For the text-containing cell, return its midpoint in (x, y) coordinate format. 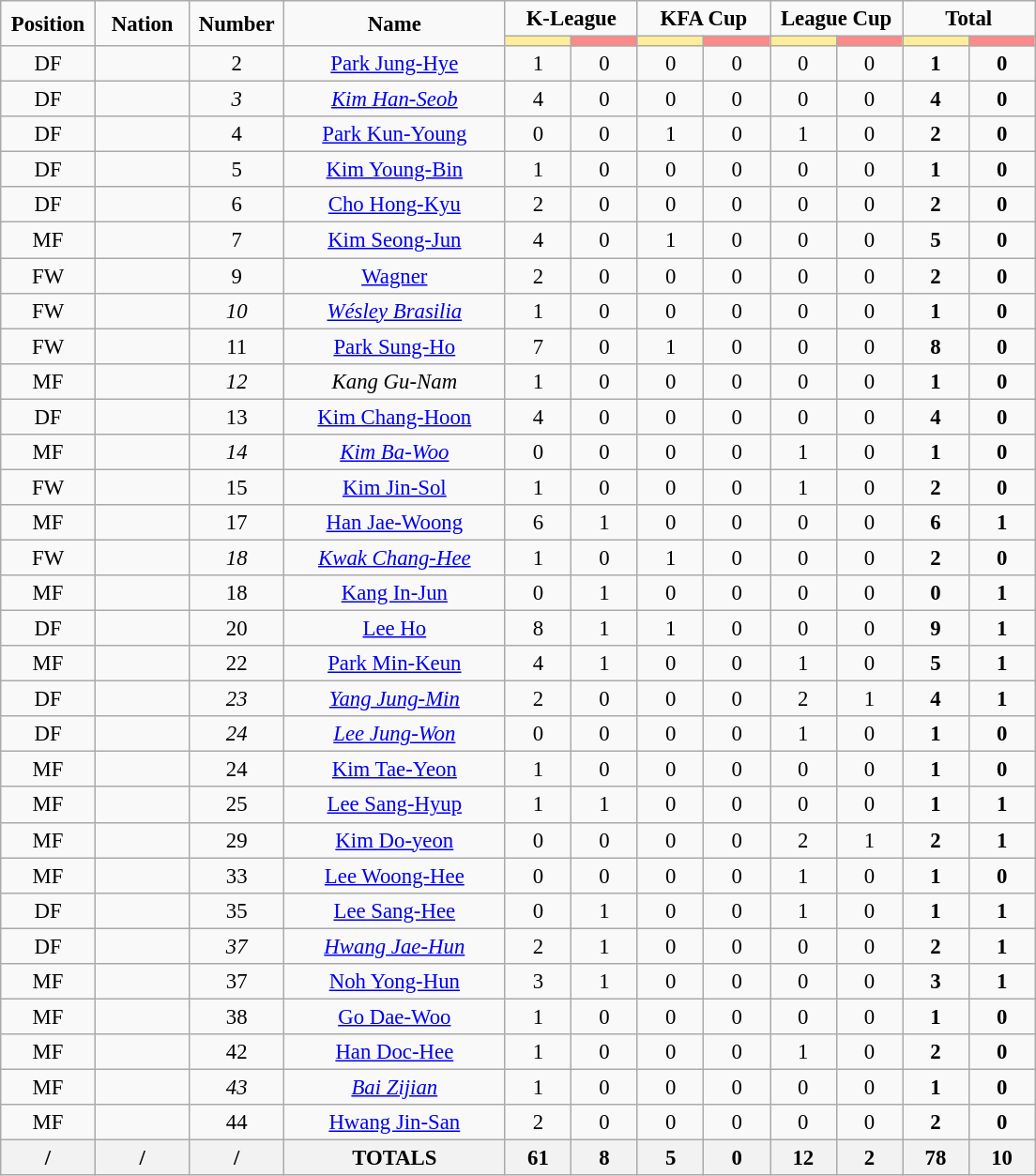
Kim Chang-Hoon (395, 417)
20 (236, 629)
Kim Seong-Jun (395, 240)
78 (937, 1158)
Kim Tae-Yeon (395, 770)
14 (236, 452)
Lee Sang-Hyup (395, 805)
Wagner (395, 276)
38 (236, 1016)
Cho Hong-Kyu (395, 206)
Park Sung-Ho (395, 346)
League Cup (835, 19)
Name (395, 23)
Kang In-Jun (395, 593)
42 (236, 1052)
17 (236, 523)
Position (49, 23)
Kim Do-yeon (395, 840)
44 (236, 1123)
Noh Yong-Hun (395, 982)
Kim Jin-Sol (395, 487)
61 (539, 1158)
23 (236, 699)
Number (236, 23)
Hwang Jae-Hun (395, 946)
13 (236, 417)
15 (236, 487)
Hwang Jin-San (395, 1123)
KFA Cup (704, 19)
Total (968, 19)
Park Min-Keun (395, 664)
Kang Gu-Nam (395, 381)
11 (236, 346)
Yang Jung-Min (395, 699)
Lee Jung-Won (395, 734)
Park Jung-Hye (395, 64)
Lee Woong-Hee (395, 876)
Bai Zijian (395, 1087)
33 (236, 876)
Lee Sang-Hee (395, 910)
Wésley Brasilia (395, 311)
Kwak Chang-Hee (395, 557)
Nation (143, 23)
Go Dae-Woo (395, 1016)
TOTALS (395, 1158)
Park Kun-Young (395, 134)
K-League (571, 19)
43 (236, 1087)
35 (236, 910)
Kim Young-Bin (395, 170)
22 (236, 664)
Han Jae-Woong (395, 523)
Kim Han-Seob (395, 99)
Lee Ho (395, 629)
25 (236, 805)
29 (236, 840)
Han Doc-Hee (395, 1052)
Kim Ba-Woo (395, 452)
